Return (X, Y) of the center of cell containing provided text 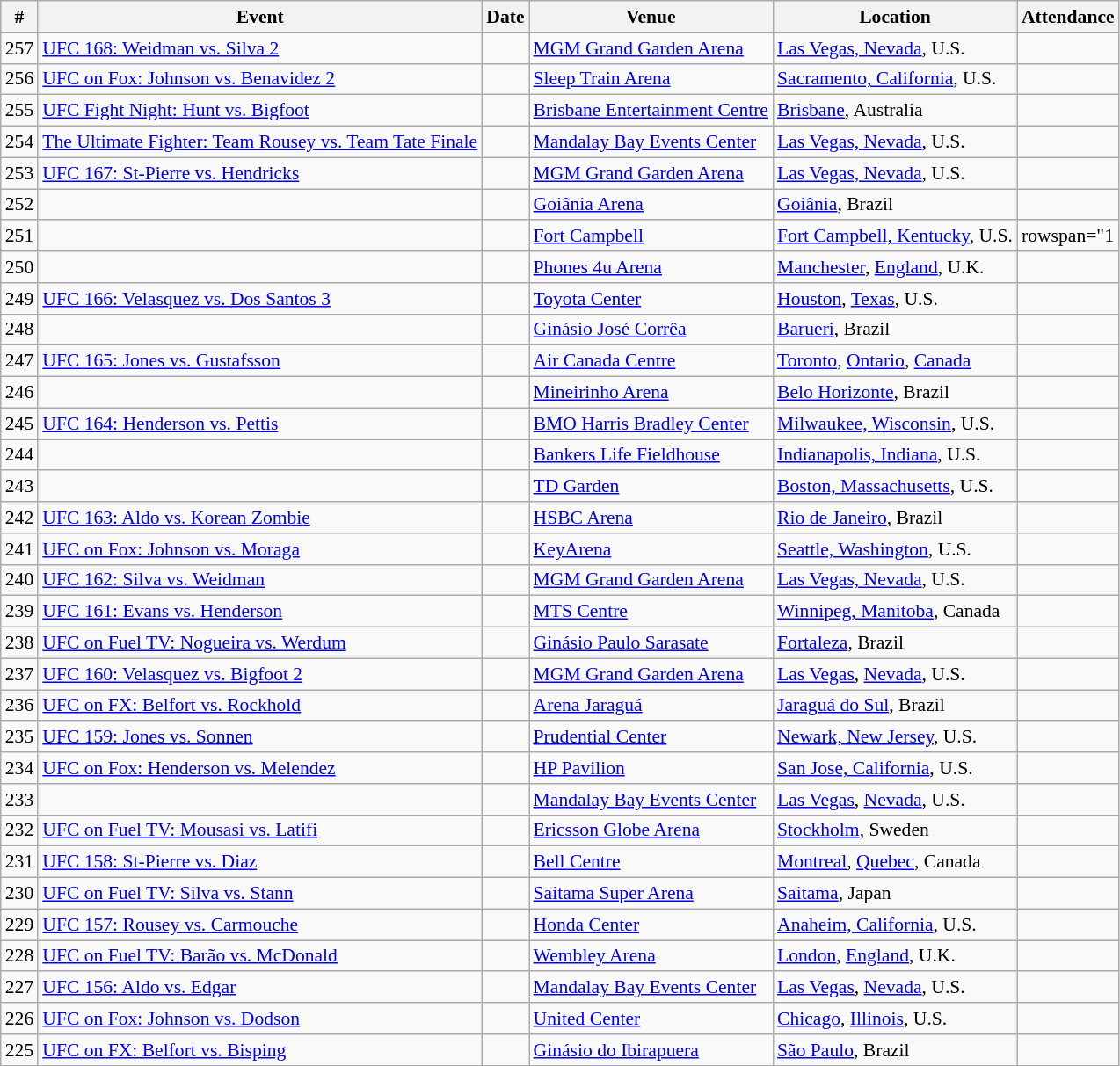
UFC 157: Rousey vs. Carmouche (260, 925)
228 (19, 956)
UFC Fight Night: Hunt vs. Bigfoot (260, 111)
UFC on Fuel TV: Silva vs. Stann (260, 894)
Montreal, Quebec, Canada (895, 862)
# (19, 17)
UFC 162: Silva vs. Weidman (260, 580)
239 (19, 612)
Houston, Texas, U.S. (895, 299)
TD Garden (651, 487)
UFC on Fox: Johnson vs. Dodson (260, 1019)
UFC 159: Jones vs. Sonnen (260, 737)
Goiânia Arena (651, 205)
253 (19, 173)
UFC 156: Aldo vs. Edgar (260, 988)
Fort Campbell, Kentucky, U.S. (895, 236)
237 (19, 674)
UFC 167: St-Pierre vs. Hendricks (260, 173)
Saitama Super Arena (651, 894)
242 (19, 518)
238 (19, 643)
240 (19, 580)
rowspan="1 (1068, 236)
Brisbane, Australia (895, 111)
UFC on Fuel TV: Mousasi vs. Latifi (260, 830)
The Ultimate Fighter: Team Rousey vs. Team Tate Finale (260, 142)
UFC 158: St-Pierre vs. Diaz (260, 862)
Indianapolis, Indiana, U.S. (895, 455)
MTS Centre (651, 612)
UFC on Fox: Johnson vs. Benavidez 2 (260, 79)
Sacramento, California, U.S. (895, 79)
UFC 160: Velasquez vs. Bigfoot 2 (260, 674)
Ginásio José Corrêa (651, 330)
Milwaukee, Wisconsin, U.S. (895, 424)
UFC on Fox: Henderson vs. Melendez (260, 768)
225 (19, 1050)
235 (19, 737)
248 (19, 330)
UFC on Fuel TV: Barão vs. McDonald (260, 956)
UFC 166: Velasquez vs. Dos Santos 3 (260, 299)
227 (19, 988)
São Paulo, Brazil (895, 1050)
Attendance (1068, 17)
UFC 163: Aldo vs. Korean Zombie (260, 518)
229 (19, 925)
UFC 165: Jones vs. Gustafsson (260, 361)
246 (19, 393)
254 (19, 142)
UFC 161: Evans vs. Henderson (260, 612)
Belo Horizonte, Brazil (895, 393)
Bell Centre (651, 862)
Chicago, Illinois, U.S. (895, 1019)
UFC on Fuel TV: Nogueira vs. Werdum (260, 643)
233 (19, 800)
Boston, Massachusetts, U.S. (895, 487)
Rio de Janeiro, Brazil (895, 518)
250 (19, 267)
234 (19, 768)
UFC 164: Henderson vs. Pettis (260, 424)
Fort Campbell (651, 236)
Seattle, Washington, U.S. (895, 549)
Manchester, England, U.K. (895, 267)
256 (19, 79)
231 (19, 862)
Arena Jaraguá (651, 706)
Event (260, 17)
HSBC Arena (651, 518)
UFC on FX: Belfort vs. Rockhold (260, 706)
BMO Harris Bradley Center (651, 424)
244 (19, 455)
Newark, New Jersey, U.S. (895, 737)
UFC on FX: Belfort vs. Bisping (260, 1050)
Ericsson Globe Arena (651, 830)
249 (19, 299)
Location (895, 17)
Ginásio Paulo Sarasate (651, 643)
226 (19, 1019)
Jaraguá do Sul, Brazil (895, 706)
257 (19, 48)
Saitama, Japan (895, 894)
Anaheim, California, U.S. (895, 925)
232 (19, 830)
Sleep Train Arena (651, 79)
Barueri, Brazil (895, 330)
Winnipeg, Manitoba, Canada (895, 612)
Toronto, Ontario, Canada (895, 361)
Toyota Center (651, 299)
Wembley Arena (651, 956)
Phones 4u Arena (651, 267)
HP Pavilion (651, 768)
Stockholm, Sweden (895, 830)
252 (19, 205)
Prudential Center (651, 737)
Air Canada Centre (651, 361)
236 (19, 706)
251 (19, 236)
Honda Center (651, 925)
London, England, U.K. (895, 956)
245 (19, 424)
243 (19, 487)
230 (19, 894)
Ginásio do Ibirapuera (651, 1050)
247 (19, 361)
Mineirinho Arena (651, 393)
Goiânia, Brazil (895, 205)
KeyArena (651, 549)
Date (505, 17)
Venue (651, 17)
241 (19, 549)
Bankers Life Fieldhouse (651, 455)
255 (19, 111)
UFC 168: Weidman vs. Silva 2 (260, 48)
United Center (651, 1019)
Brisbane Entertainment Centre (651, 111)
San Jose, California, U.S. (895, 768)
Fortaleza, Brazil (895, 643)
UFC on Fox: Johnson vs. Moraga (260, 549)
